Identify which cell holds the provided text, then report its [x, y] central coordinate. 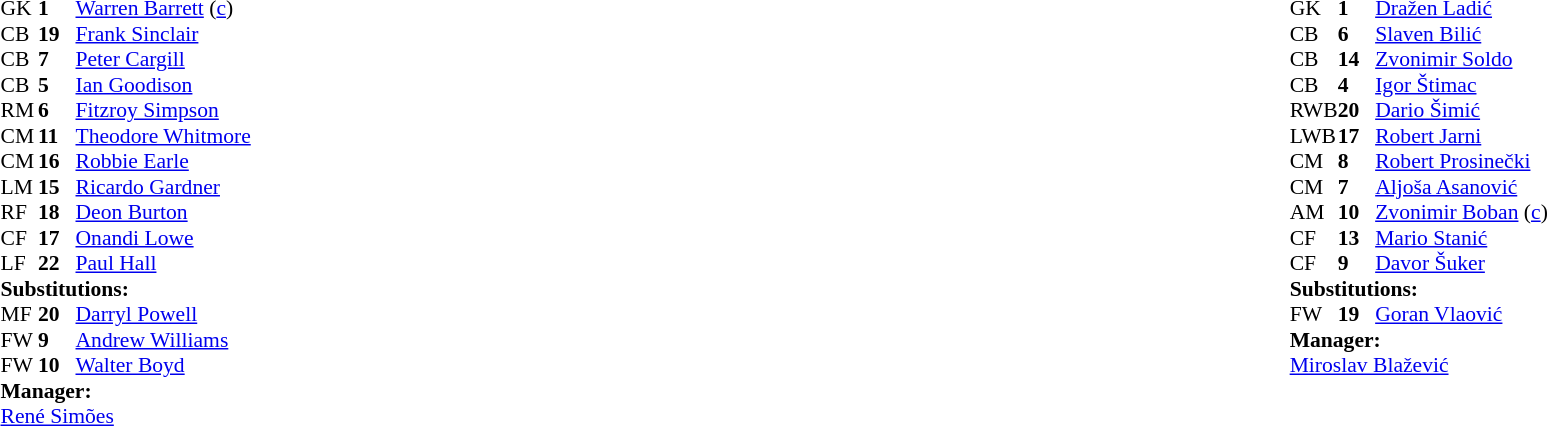
Frank Sinclair [164, 34]
13 [1357, 238]
Walter Boyd [164, 365]
Andrew Williams [164, 340]
MF [19, 315]
Theodore Whitmore [164, 136]
Manager: [125, 391]
16 [57, 161]
Robbie Earle [164, 161]
RWB [1314, 111]
RF [19, 213]
Deon Burton [164, 213]
4 [1357, 85]
18 [57, 213]
LM [19, 187]
Peter Cargill [164, 59]
LWB [1314, 136]
15 [57, 187]
22 [57, 263]
Fitzroy Simpson [164, 111]
Ian Goodison [164, 85]
Paul Hall [164, 263]
RM [19, 111]
AM [1314, 213]
Darryl Powell [164, 315]
Onandi Lowe [164, 238]
Ricardo Gardner [164, 187]
5 [57, 85]
14 [1357, 59]
LF [19, 263]
Substitutions: [125, 289]
8 [1357, 161]
11 [57, 136]
